Extract the (x, y) coordinate from the center of the cell holding the provided text.  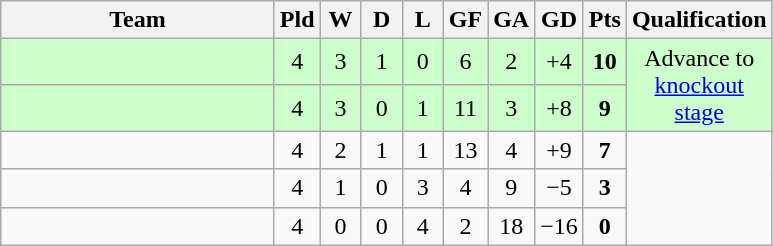
Pld (297, 20)
D (382, 20)
−5 (560, 188)
18 (512, 226)
W (340, 20)
GD (560, 20)
11 (465, 108)
GF (465, 20)
Pts (604, 20)
Team (138, 20)
+4 (560, 62)
+9 (560, 150)
6 (465, 62)
13 (465, 150)
10 (604, 62)
GA (512, 20)
Qualification (699, 20)
+8 (560, 108)
−16 (560, 226)
7 (604, 150)
L (422, 20)
Advance to knockout stage (699, 85)
